Provide the (X, Y) coordinate of the cell's center where the given text is located.  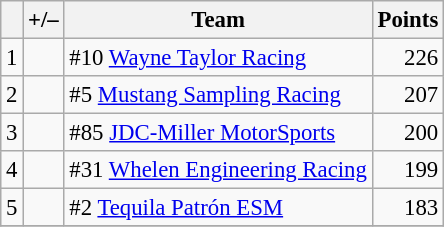
Points (408, 20)
226 (408, 58)
+/– (44, 20)
#31 Whelen Engineering Racing (218, 170)
183 (408, 208)
#10 Wayne Taylor Racing (218, 58)
5 (12, 208)
200 (408, 133)
#5 Mustang Sampling Racing (218, 95)
199 (408, 170)
1 (12, 58)
Team (218, 20)
#2 Tequila Patrón ESM (218, 208)
3 (12, 133)
2 (12, 95)
207 (408, 95)
#85 JDC-Miller MotorSports (218, 133)
4 (12, 170)
